Return the (x, y) coordinate for the center point of the cell that contains the specified text.  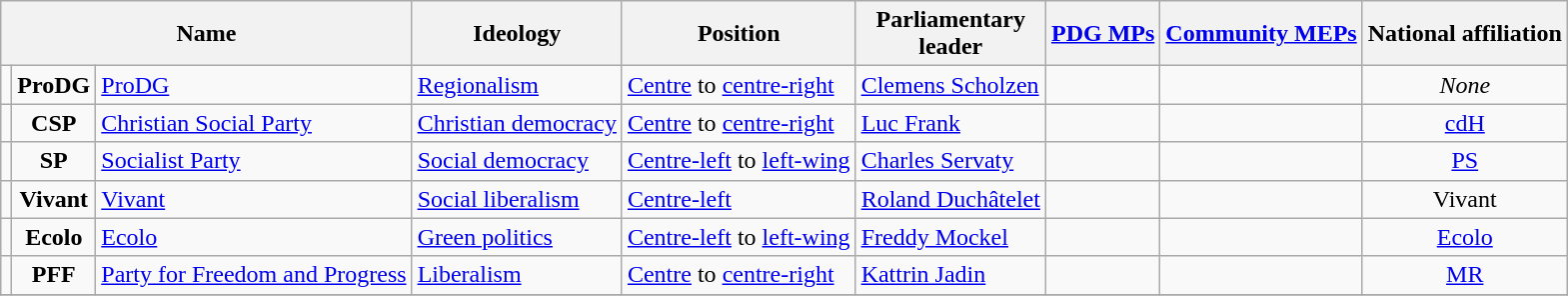
Luc Frank (950, 123)
Freddy Mockel (950, 237)
National affiliation (1465, 34)
Christian Social Party (254, 123)
MR (1465, 275)
CSP (54, 123)
Christian democracy (517, 123)
Party for Freedom and Progress (254, 275)
Green politics (517, 237)
Regionalism (517, 85)
SP (54, 161)
PFF (54, 275)
Liberalism (517, 275)
Ideology (517, 34)
Community MEPs (1261, 34)
Social democracy (517, 161)
Centre-left (739, 199)
Clemens Scholzen (950, 85)
Parliamentaryleader (950, 34)
Roland Duchâtelet (950, 199)
cdH (1465, 123)
None (1465, 85)
Kattrin Jadin (950, 275)
Position (739, 34)
PDG MPs (1102, 34)
Charles Servaty (950, 161)
PS (1465, 161)
Socialist Party (254, 161)
Social liberalism (517, 199)
Name (206, 34)
